Return (X, Y) of the center of cell containing provided text 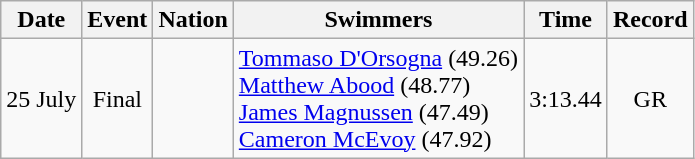
Final (118, 98)
Time (566, 20)
Nation (193, 20)
Event (118, 20)
3:13.44 (566, 98)
Date (42, 20)
Swimmers (378, 20)
GR (650, 98)
Record (650, 20)
25 July (42, 98)
Tommaso D'Orsogna (49.26)Matthew Abood (48.77)James Magnussen (47.49)Cameron McEvoy (47.92) (378, 98)
